From the cell containing the given text, extract its center point as [x, y] coordinate. 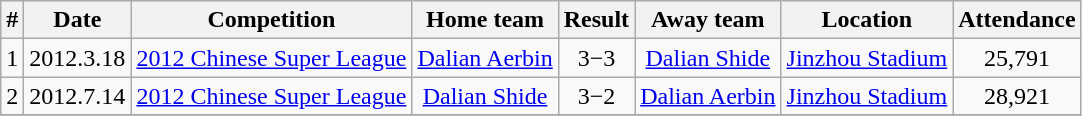
Date [78, 20]
28,921 [1017, 96]
Result [596, 20]
Competition [272, 20]
3−3 [596, 58]
2 [12, 96]
1 [12, 58]
25,791 [1017, 58]
2012.3.18 [78, 58]
Attendance [1017, 20]
Location [867, 20]
Away team [708, 20]
3−2 [596, 96]
Home team [485, 20]
# [12, 20]
2012.7.14 [78, 96]
